Extract the [X, Y] coordinate from the center of the cell holding the provided text.  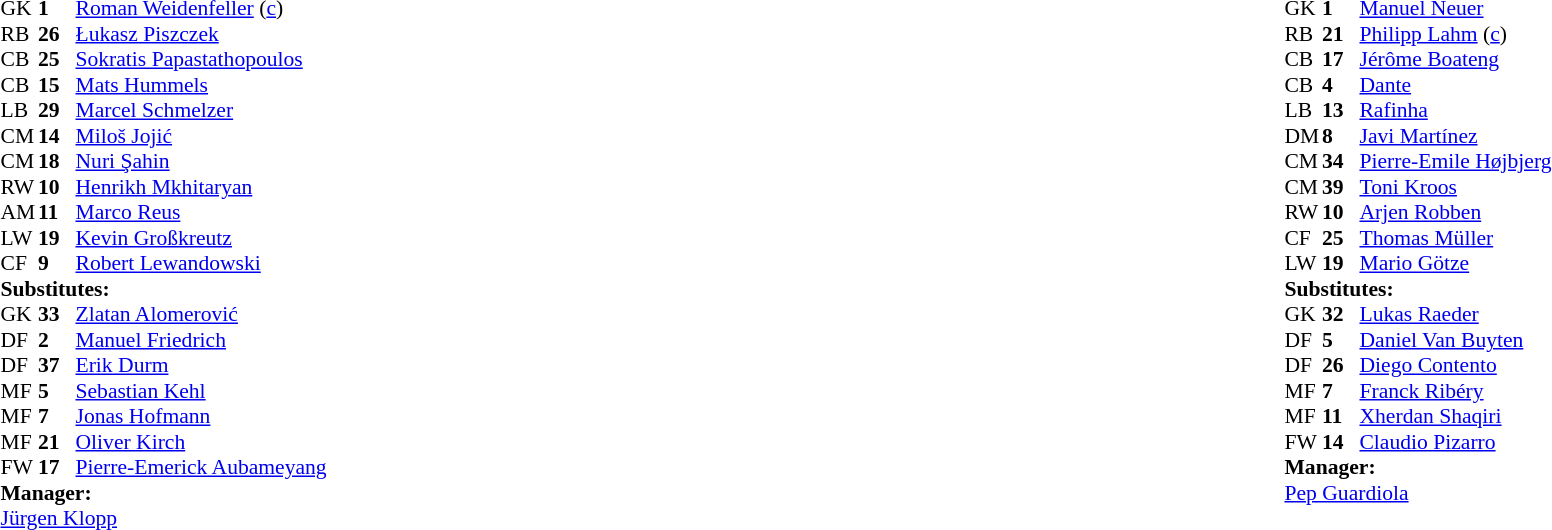
Marco Reus [202, 213]
Erik Durm [202, 365]
AM [19, 213]
Zlatan Alomerović [202, 315]
Pierre-Emerick Aubameyang [202, 467]
Jérôme Boateng [1455, 59]
Pierre-Emile Højbjerg [1455, 161]
15 [57, 85]
Lukas Raeder [1455, 315]
DM [1303, 136]
39 [1341, 187]
Jonas Hofmann [202, 417]
Henrikh Mkhitaryan [202, 187]
Thomas Müller [1455, 238]
Nuri Şahin [202, 161]
32 [1341, 315]
34 [1341, 161]
8 [1341, 136]
Diego Contento [1455, 365]
Xherdan Shaqiri [1455, 417]
Pep Guardiola [1418, 493]
37 [57, 365]
Mario Götze [1455, 263]
Daniel Van Buyten [1455, 340]
Mats Hummels [202, 85]
Javi Martínez [1455, 136]
Robert Lewandowski [202, 263]
29 [57, 111]
9 [57, 263]
Franck Ribéry [1455, 391]
33 [57, 315]
Manuel Friedrich [202, 340]
Sokratis Papastathopoulos [202, 59]
Philipp Lahm (c) [1455, 34]
Łukasz Piszczek [202, 34]
18 [57, 161]
4 [1341, 85]
Kevin Großkreutz [202, 238]
Toni Kroos [1455, 187]
Arjen Robben [1455, 213]
Claudio Pizarro [1455, 442]
13 [1341, 111]
Dante [1455, 85]
Sebastian Kehl [202, 391]
Rafinha [1455, 111]
Oliver Kirch [202, 442]
Miloš Jojić [202, 136]
Marcel Schmelzer [202, 111]
2 [57, 340]
